Locate the cell with the specified text and output its [x, y] center coordinate. 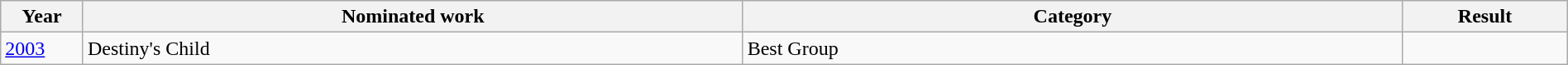
Best Group [1073, 48]
Nominated work [413, 17]
Result [1485, 17]
Year [42, 17]
Category [1073, 17]
2003 [42, 48]
Destiny's Child [413, 48]
